Capture the cell that displays the provided text and extract its (X, Y) central coordinate. 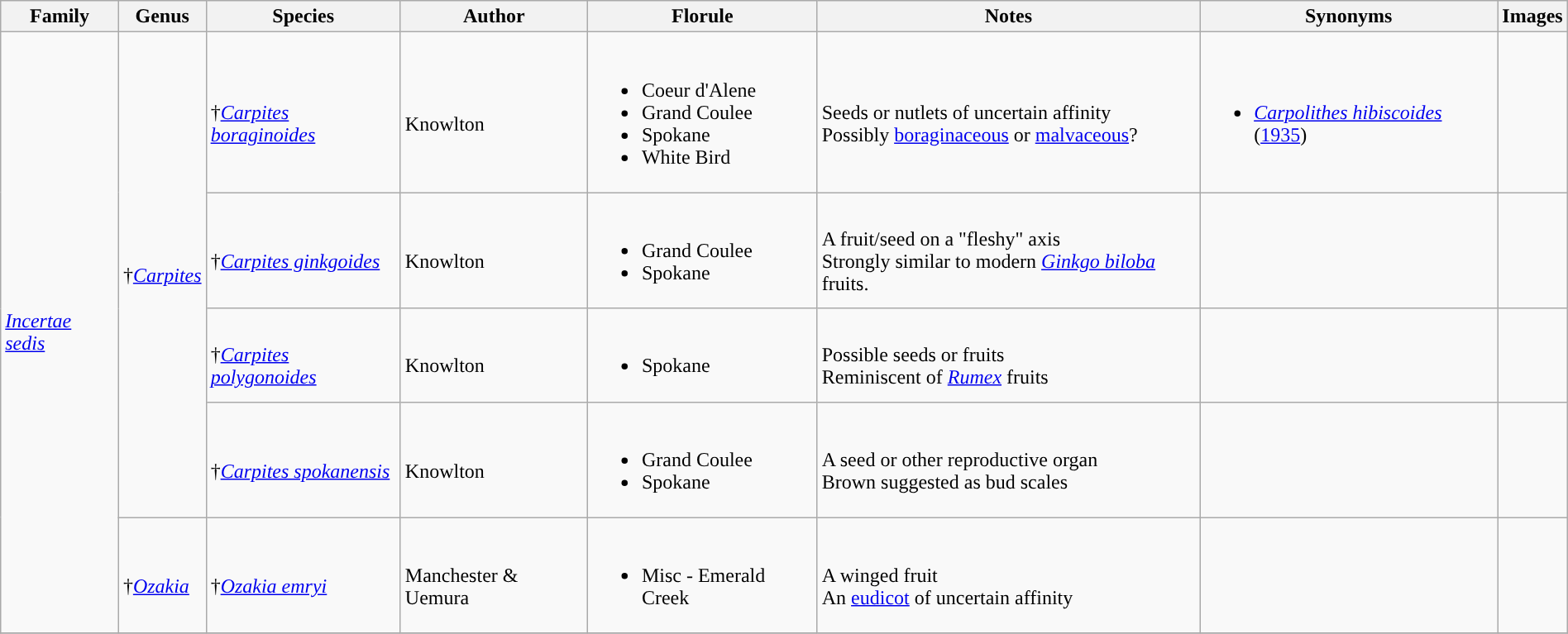
Images (1532, 17)
†Carpites polygonoides (303, 355)
Misc - Emerald Creek (702, 575)
Notes (1008, 17)
Family (60, 17)
Incertae sedis (60, 332)
†Ozakia emryi (303, 575)
†Carpites ginkgoides (303, 250)
A fruit/seed on a "fleshy" axisStrongly similar to modern Ginkgo biloba fruits. (1008, 250)
†Carpites spokanensis (303, 460)
†Carpites (162, 274)
Manchester & Uemura (494, 575)
Possible seeds or fruitsReminiscent of Rumex fruits (1008, 355)
Florule (702, 17)
Spokane (702, 355)
Carpolithes hibiscoides (1935) (1349, 112)
†Carpites boraginoides (303, 112)
Author (494, 17)
Genus (162, 17)
Coeur d'AleneGrand CouleeSpokaneWhite Bird (702, 112)
Synonyms (1349, 17)
Species (303, 17)
A seed or other reproductive organBrown suggested as bud scales (1008, 460)
†Ozakia (162, 575)
Seeds or nutlets of uncertain affinityPossibly boraginaceous or malvaceous? (1008, 112)
A winged fruitAn eudicot of uncertain affinity (1008, 575)
